Provide the (X, Y) coordinate of the cell's center where the given text is located.  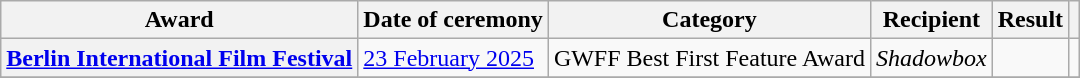
Category (709, 20)
Result (1030, 20)
Shadowbox (932, 58)
Berlin International Film Festival (180, 58)
GWFF Best First Feature Award (709, 58)
Award (180, 20)
23 February 2025 (454, 58)
Date of ceremony (454, 20)
Recipient (932, 20)
